For the text-containing cell, return its midpoint in [X, Y] coordinate format. 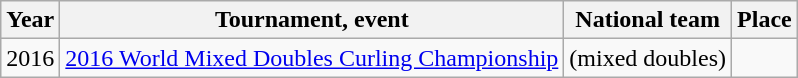
(mixed doubles) [648, 58]
2016 [30, 58]
2016 World Mixed Doubles Curling Championship [312, 58]
Year [30, 20]
National team [648, 20]
Place [765, 20]
Tournament, event [312, 20]
